Extract the [x, y] coordinate from the center of the cell holding the provided text.  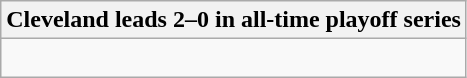
Cleveland leads 2–0 in all-time playoff series [234, 20]
